Return [x, y] of the center of cell containing provided text 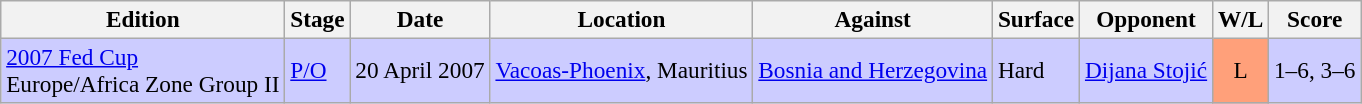
Bosnia and Herzegovina [873, 70]
Against [873, 19]
2007 Fed Cup Europe/Africa Zone Group II [143, 70]
Hard [1036, 70]
Score [1315, 19]
Location [622, 19]
W/L [1241, 19]
20 April 2007 [420, 70]
P/O [318, 70]
Edition [143, 19]
Dijana Stojić [1146, 70]
Opponent [1146, 19]
Date [420, 19]
L [1241, 70]
Vacoas-Phoenix, Mauritius [622, 70]
1–6, 3–6 [1315, 70]
Stage [318, 19]
Surface [1036, 19]
